Return the [X, Y] coordinate for the center point of the cell that contains the specified text.  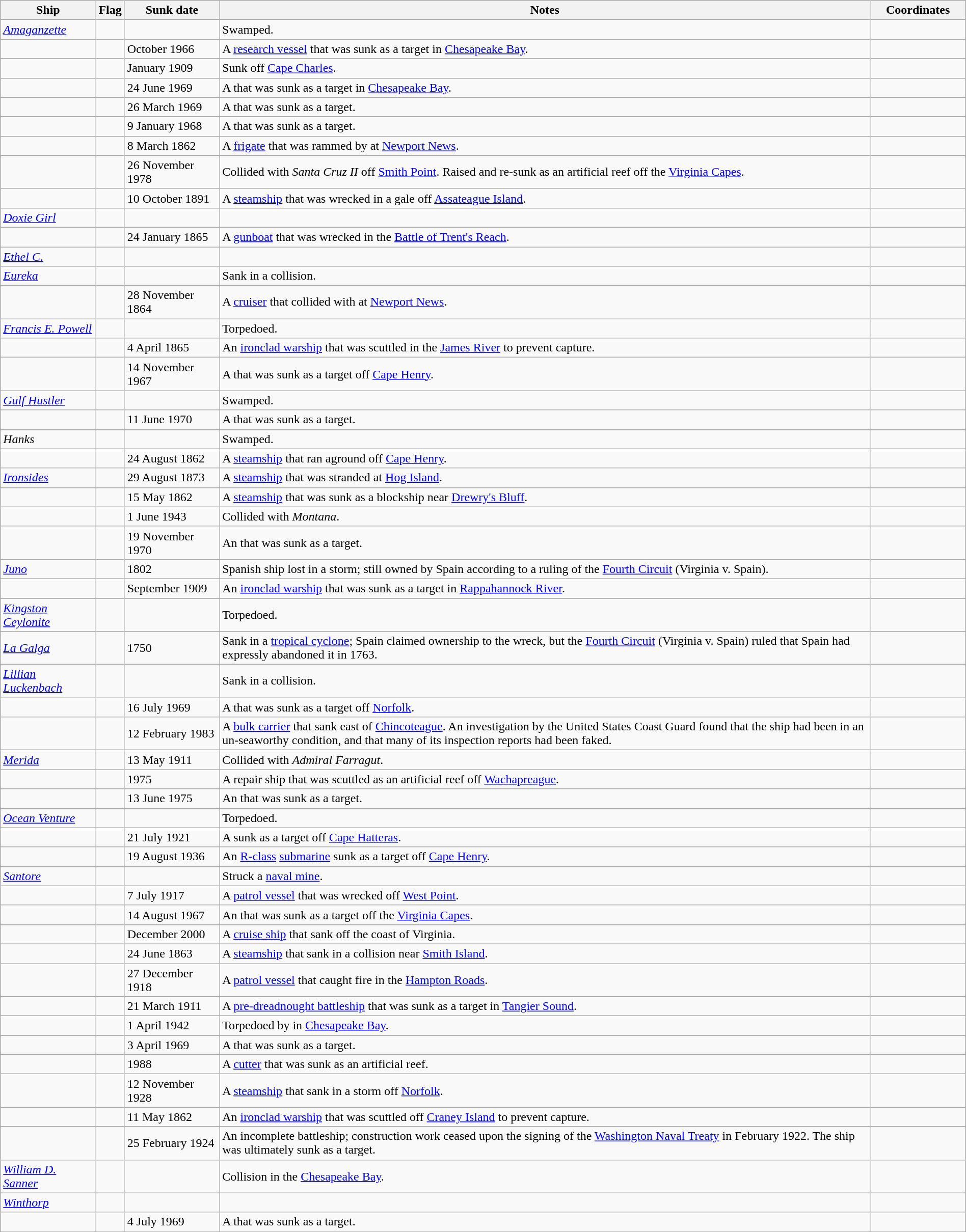
26 March 1969 [172, 107]
Struck a naval mine. [545, 876]
19 August 1936 [172, 857]
27 December 1918 [172, 980]
7 July 1917 [172, 895]
December 2000 [172, 934]
1 June 1943 [172, 516]
Ship [48, 10]
Merida [48, 760]
Coordinates [918, 10]
28 November 1864 [172, 303]
10 October 1891 [172, 198]
12 November 1928 [172, 1091]
An ironclad warship that was sunk as a target in Rappahannock River. [545, 588]
A that was sunk as a target off Norfolk. [545, 707]
A pre-dreadnought battleship that was sunk as a target in Tangier Sound. [545, 1006]
29 August 1873 [172, 478]
9 January 1968 [172, 126]
Eureka [48, 276]
Collision in the Chesapeake Bay. [545, 1176]
Sunk off Cape Charles. [545, 68]
Ironsides [48, 478]
Gulf Hustler [48, 400]
Juno [48, 569]
A that was sunk as a target off Cape Henry. [545, 374]
24 January 1865 [172, 237]
An that was sunk as a target off the Virginia Capes. [545, 915]
A steamship that was sunk as a blockship near Drewry's Bluff. [545, 497]
An R-class submarine sunk as a target off Cape Henry. [545, 857]
October 1966 [172, 49]
Winthorp [48, 1202]
Torpedoed by in Chesapeake Bay. [545, 1026]
Notes [545, 10]
An ironclad warship that was scuttled in the James River to prevent capture. [545, 348]
4 April 1865 [172, 348]
A repair ship that was scuttled as an artificial reef off Wachapreague. [545, 779]
14 November 1967 [172, 374]
La Galga [48, 648]
An ironclad warship that was scuttled off Craney Island to prevent capture. [545, 1117]
A steamship that sank in a storm off Norfolk. [545, 1091]
A sunk as a target off Cape Hatteras. [545, 837]
21 July 1921 [172, 837]
11 May 1862 [172, 1117]
A steamship that sank in a collision near Smith Island. [545, 953]
12 February 1983 [172, 733]
1988 [172, 1064]
15 May 1862 [172, 497]
Doxie Girl [48, 217]
8 March 1862 [172, 146]
Sunk date [172, 10]
Hanks [48, 439]
Kingston Ceylonite [48, 614]
A steamship that was wrecked in a gale off Assateague Island. [545, 198]
A cruiser that collided with at Newport News. [545, 303]
14 August 1967 [172, 915]
Ocean Venture [48, 818]
16 July 1969 [172, 707]
A patrol vessel that caught fire in the Hampton Roads. [545, 980]
Amaganzette [48, 30]
William D. Sanner [48, 1176]
3 April 1969 [172, 1045]
24 August 1862 [172, 458]
A frigate that was rammed by at Newport News. [545, 146]
25 February 1924 [172, 1143]
1750 [172, 648]
24 June 1969 [172, 88]
13 June 1975 [172, 799]
Ethel C. [48, 256]
21 March 1911 [172, 1006]
1802 [172, 569]
24 June 1863 [172, 953]
Santore [48, 876]
11 June 1970 [172, 420]
Collided with Santa Cruz II off Smith Point. Raised and re-sunk as an artificial reef off the Virginia Capes. [545, 172]
A patrol vessel that was wrecked off West Point. [545, 895]
Collided with Montana. [545, 516]
September 1909 [172, 588]
19 November 1970 [172, 543]
Francis E. Powell [48, 328]
A research vessel that was sunk as a target in Chesapeake Bay. [545, 49]
Spanish ship lost in a storm; still owned by Spain according to a ruling of the Fourth Circuit (Virginia v. Spain). [545, 569]
A cruise ship that sank off the coast of Virginia. [545, 934]
Flag [110, 10]
January 1909 [172, 68]
Lillian Luckenbach [48, 681]
A steamship that was stranded at Hog Island. [545, 478]
A that was sunk as a target in Chesapeake Bay. [545, 88]
4 July 1969 [172, 1222]
13 May 1911 [172, 760]
A steamship that ran aground off Cape Henry. [545, 458]
1 April 1942 [172, 1026]
1975 [172, 779]
26 November 1978 [172, 172]
A cutter that was sunk as an artificial reef. [545, 1064]
A gunboat that was wrecked in the Battle of Trent's Reach. [545, 237]
Collided with Admiral Farragut. [545, 760]
